Scan for the cell matching the given text and deliver its (X, Y) coordinate at center. 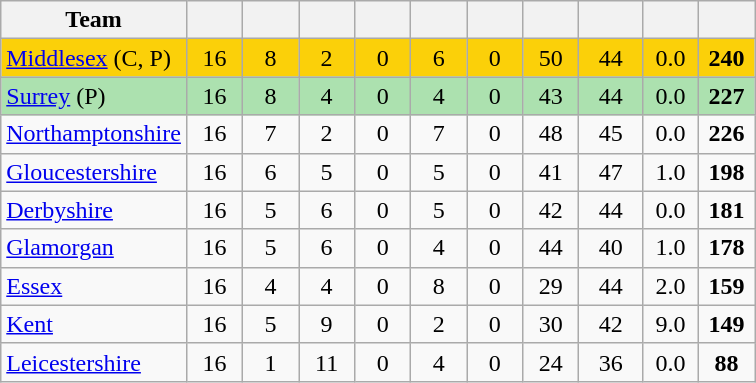
181 (727, 210)
240 (727, 58)
48 (551, 134)
Glamorgan (94, 248)
24 (551, 362)
1 (271, 362)
Leicestershire (94, 362)
Surrey (P) (94, 96)
9.0 (670, 324)
Kent (94, 324)
40 (611, 248)
Derbyshire (94, 210)
2.0 (670, 286)
45 (611, 134)
50 (551, 58)
Northamptonshire (94, 134)
159 (727, 286)
88 (727, 362)
11 (327, 362)
178 (727, 248)
198 (727, 172)
149 (727, 324)
47 (611, 172)
29 (551, 286)
Middlesex (C, P) (94, 58)
226 (727, 134)
36 (611, 362)
Essex (94, 286)
41 (551, 172)
Gloucestershire (94, 172)
43 (551, 96)
Team (94, 20)
227 (727, 96)
30 (551, 324)
9 (327, 324)
